Output the [x, y] coordinate of the center of the cell containing the given text.  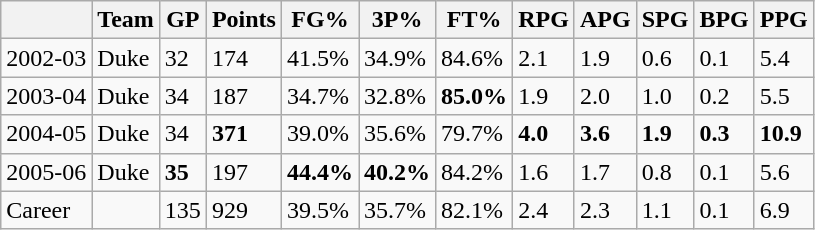
GP [182, 20]
BPG [724, 20]
1.6 [544, 172]
32 [182, 58]
APG [605, 20]
Career [46, 210]
3.6 [605, 134]
2.3 [605, 210]
39.0% [320, 134]
2004-05 [46, 134]
197 [244, 172]
4.0 [544, 134]
10.9 [784, 134]
2002-03 [46, 58]
2005-06 [46, 172]
FG% [320, 20]
135 [182, 210]
FT% [474, 20]
0.3 [724, 134]
5.6 [784, 172]
0.2 [724, 96]
2.4 [544, 210]
1.1 [665, 210]
2.1 [544, 58]
6.9 [784, 210]
RPG [544, 20]
187 [244, 96]
174 [244, 58]
40.2% [398, 172]
44.4% [320, 172]
0.6 [665, 58]
84.2% [474, 172]
41.5% [320, 58]
34.7% [320, 96]
39.5% [320, 210]
3P% [398, 20]
PPG [784, 20]
Points [244, 20]
84.6% [474, 58]
35 [182, 172]
371 [244, 134]
35.6% [398, 134]
85.0% [474, 96]
5.5 [784, 96]
79.7% [474, 134]
34.9% [398, 58]
2003-04 [46, 96]
929 [244, 210]
2.0 [605, 96]
35.7% [398, 210]
5.4 [784, 58]
1.7 [605, 172]
1.0 [665, 96]
32.8% [398, 96]
0.8 [665, 172]
SPG [665, 20]
Team [126, 20]
82.1% [474, 210]
